Find where the given text appears and provide that cell's center as [x, y] coordinate. 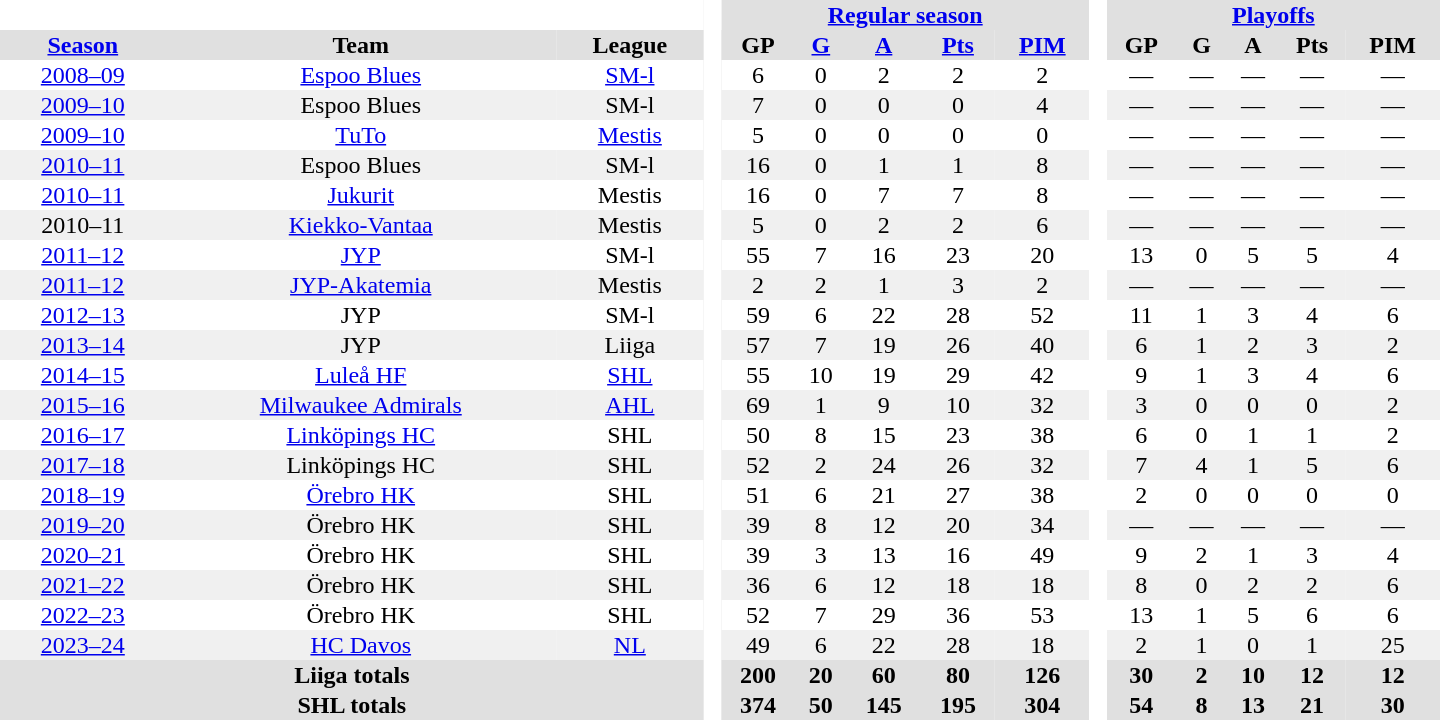
42 [1042, 375]
2016–17 [83, 435]
Liiga totals [352, 675]
51 [758, 495]
2008–09 [83, 75]
AHL [630, 405]
Playoffs [1274, 15]
2018–19 [83, 495]
2023–24 [83, 645]
126 [1042, 675]
SHL totals [352, 705]
Team [361, 45]
Luleå HF [361, 375]
Kiekko-Vantaa [361, 225]
27 [958, 495]
Liiga [630, 345]
2015–16 [83, 405]
24 [884, 465]
TuTo [361, 135]
40 [1042, 345]
200 [758, 675]
304 [1042, 705]
2012–13 [83, 315]
15 [884, 435]
57 [758, 345]
Jukurit [361, 195]
JYP-Akatemia [361, 285]
145 [884, 705]
2017–18 [83, 465]
60 [884, 675]
2021–22 [83, 585]
80 [958, 675]
2022–23 [83, 615]
195 [958, 705]
Season [83, 45]
HC Davos [361, 645]
34 [1042, 525]
NL [630, 645]
11 [1142, 315]
25 [1392, 645]
53 [1042, 615]
Milwaukee Admirals [361, 405]
374 [758, 705]
59 [758, 315]
2020–21 [83, 555]
54 [1142, 705]
Regular season [906, 15]
2019–20 [83, 525]
League [630, 45]
69 [758, 405]
2014–15 [83, 375]
2013–14 [83, 345]
